Determine the [x, y] coordinate at the center of the cell enclosing the given text.  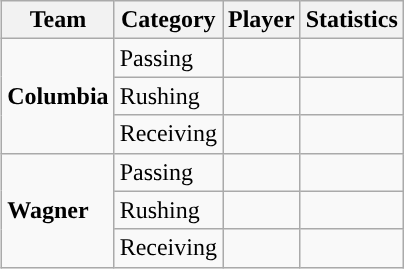
Team [58, 20]
Columbia [58, 96]
Wagner [58, 210]
Statistics [352, 20]
Player [261, 20]
Category [168, 20]
